Scan for the cell matching the given text and deliver its [x, y] coordinate at center. 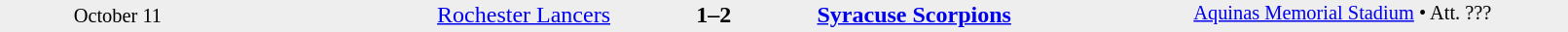
1–2 [712, 15]
Syracuse Scorpions [1004, 15]
October 11 [118, 16]
Rochester Lancers [424, 15]
